Output the (X, Y) coordinate of the center of the cell containing the given text.  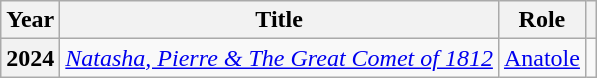
Title (280, 20)
Year (30, 20)
Anatole (542, 58)
Role (542, 20)
Natasha, Pierre & The Great Comet of 1812 (280, 58)
2024 (30, 58)
